Pinpoint the cell where the given text exists, returning its [x, y] midpoint coordinate. 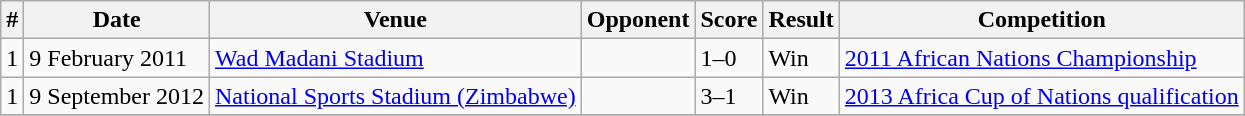
2013 Africa Cup of Nations qualification [1042, 96]
Opponent [638, 20]
9 February 2011 [117, 58]
Competition [1042, 20]
3–1 [729, 96]
Date [117, 20]
Result [801, 20]
Wad Madani Stadium [396, 58]
# [12, 20]
1–0 [729, 58]
9 September 2012 [117, 96]
Score [729, 20]
Venue [396, 20]
National Sports Stadium (Zimbabwe) [396, 96]
2011 African Nations Championship [1042, 58]
